Determine the (x, y) coordinate at the center of the cell enclosing the given text.  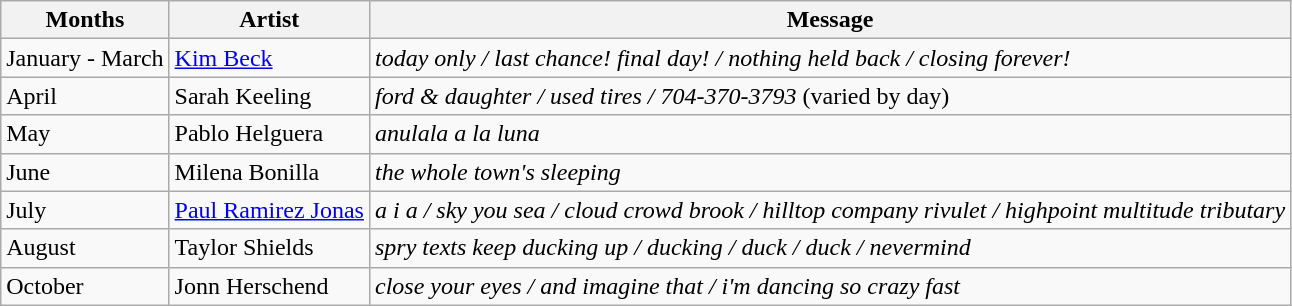
Jonn Herschend (269, 286)
a i a / sky you sea / cloud crowd brook / hilltop company rivulet / highpoint multitude tributary (830, 210)
August (85, 248)
July (85, 210)
October (85, 286)
Months (85, 20)
Milena Bonilla (269, 172)
ford & daughter / used tires / 704-370-3793 (varied by day) (830, 96)
Pablo Helguera (269, 134)
Taylor Shields (269, 248)
Paul Ramirez Jonas (269, 210)
January - March (85, 58)
Kim Beck (269, 58)
the whole town's sleeping (830, 172)
anulala a la luna (830, 134)
May (85, 134)
Message (830, 20)
Artist (269, 20)
spry texts keep ducking up / ducking / duck / duck / nevermind (830, 248)
close your eyes / and imagine that / i'm dancing so crazy fast (830, 286)
June (85, 172)
Sarah Keeling (269, 96)
April (85, 96)
today only / last chance! final day! / nothing held back / closing forever! (830, 58)
